For the text-containing cell, return its midpoint in (X, Y) coordinate format. 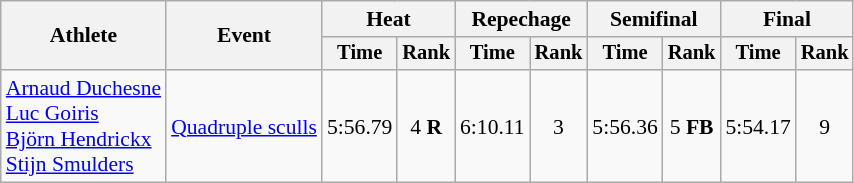
Athlete (84, 36)
Semifinal (654, 19)
5:56.36 (624, 126)
Event (244, 36)
5:56.79 (360, 126)
5 FB (692, 126)
3 (559, 126)
Arnaud DuchesneLuc GoirisBjörn HendrickxStijn Smulders (84, 126)
Final (786, 19)
Heat (388, 19)
Quadruple sculls (244, 126)
5:54.17 (758, 126)
Repechage (521, 19)
9 (825, 126)
4 R (426, 126)
6:10.11 (492, 126)
